Return the (X, Y) coordinate for the center point of the cell that contains the specified text.  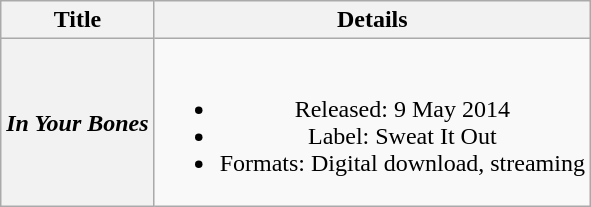
Details (372, 20)
In Your Bones (78, 122)
Released: 9 May 2014Label: Sweat It OutFormats: Digital download, streaming (372, 122)
Title (78, 20)
